From the cell containing the given text, extract its center point as [x, y] coordinate. 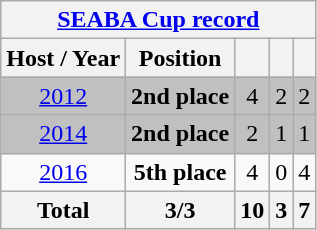
5th place [180, 172]
7 [304, 210]
2014 [64, 134]
10 [252, 210]
3/3 [180, 210]
SEABA Cup record [158, 20]
Total [64, 210]
3 [282, 210]
2016 [64, 172]
Host / Year [64, 58]
2012 [64, 96]
0 [282, 172]
Position [180, 58]
